Locate the cell with the specified text and output its [X, Y] center coordinate. 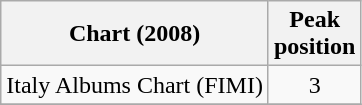
3 [314, 85]
Chart (2008) [135, 34]
Peakposition [314, 34]
Italy Albums Chart (FIMI) [135, 85]
